Find where the given text appears and provide that cell's center as [x, y] coordinate. 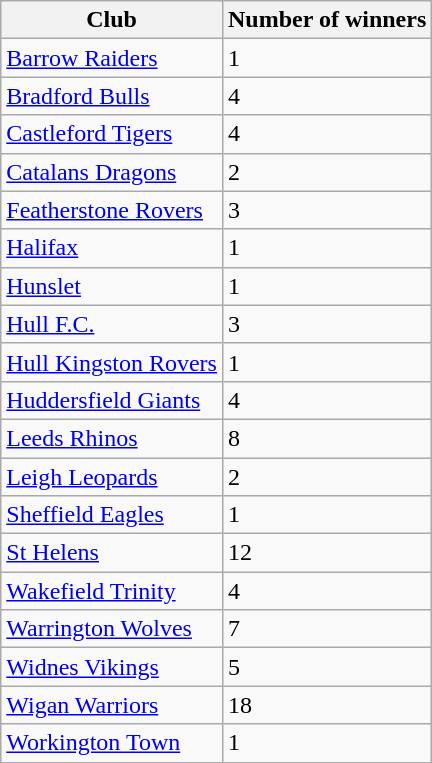
Catalans Dragons [112, 172]
8 [326, 438]
Leigh Leopards [112, 477]
Halifax [112, 248]
Warrington Wolves [112, 629]
Widnes Vikings [112, 667]
Hull F.C. [112, 324]
Barrow Raiders [112, 58]
Castleford Tigers [112, 134]
Featherstone Rovers [112, 210]
Hull Kingston Rovers [112, 362]
Huddersfield Giants [112, 400]
Hunslet [112, 286]
Number of winners [326, 20]
12 [326, 553]
Workington Town [112, 743]
Wigan Warriors [112, 705]
7 [326, 629]
Bradford Bulls [112, 96]
18 [326, 705]
5 [326, 667]
Sheffield Eagles [112, 515]
St Helens [112, 553]
Club [112, 20]
Wakefield Trinity [112, 591]
Leeds Rhinos [112, 438]
